Return (x, y) of the center of cell containing provided text 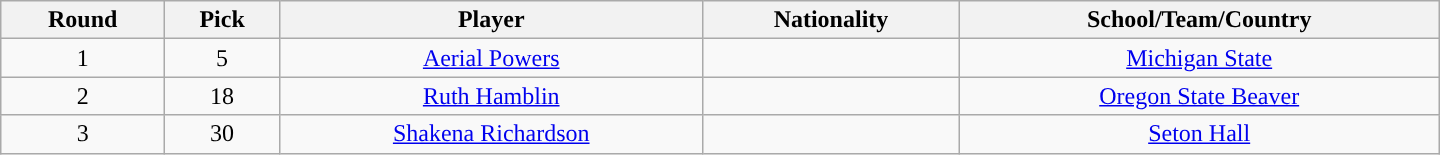
5 (222, 58)
School/Team/Country (1199, 20)
30 (222, 134)
18 (222, 96)
Ruth Hamblin (492, 96)
1 (83, 58)
Oregon State Beaver (1199, 96)
Seton Hall (1199, 134)
Shakena Richardson (492, 134)
Michigan State (1199, 58)
Player (492, 20)
2 (83, 96)
Round (83, 20)
Aerial Powers (492, 58)
Nationality (831, 20)
3 (83, 134)
Pick (222, 20)
